Determine the [X, Y] coordinate at the center of the cell enclosing the given text.  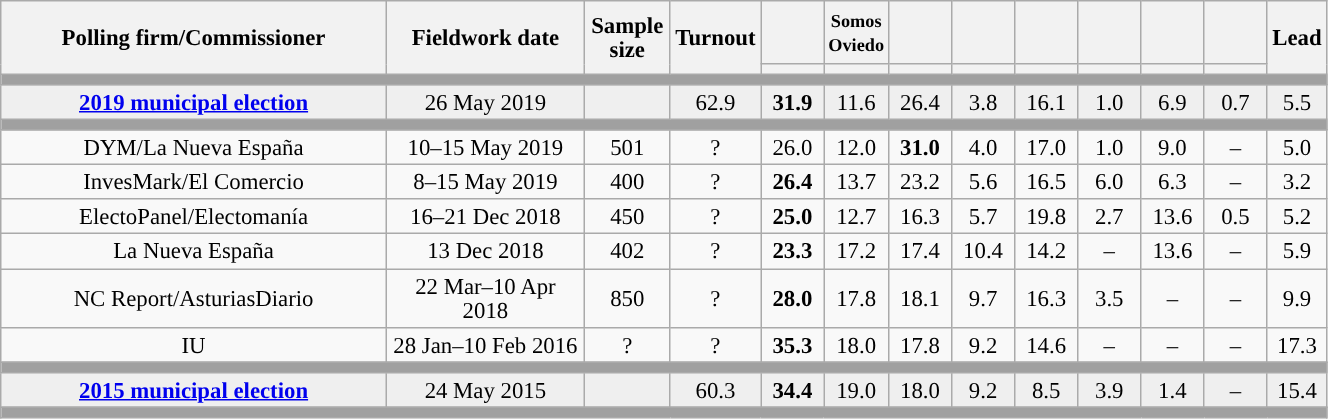
25.0 [792, 218]
18.1 [920, 298]
Turnout [716, 38]
10–15 May 2019 [485, 148]
450 [627, 218]
17.4 [920, 252]
17.3 [1297, 344]
23.3 [792, 252]
3.8 [984, 102]
28.0 [792, 298]
850 [627, 298]
12.7 [856, 218]
11.6 [856, 102]
5.0 [1297, 148]
10.4 [984, 252]
ElectoPanel/Electomanía [194, 218]
13.7 [856, 182]
24 May 2015 [485, 390]
Fieldwork date [485, 38]
14.2 [1046, 252]
60.3 [716, 390]
13 Dec 2018 [485, 252]
La Nueva España [194, 252]
16.1 [1046, 102]
6.0 [1110, 182]
4.0 [984, 148]
26.0 [792, 148]
2.7 [1110, 218]
NC Report/AsturiasDiario [194, 298]
26 May 2019 [485, 102]
35.3 [792, 344]
Polling firm/Commissioner [194, 38]
34.4 [792, 390]
1.4 [1172, 390]
22 Mar–10 Apr 2018 [485, 298]
Lead [1297, 38]
28 Jan–10 Feb 2016 [485, 344]
2019 municipal election [194, 102]
8–15 May 2019 [485, 182]
5.6 [984, 182]
62.9 [716, 102]
31.9 [792, 102]
402 [627, 252]
400 [627, 182]
8.5 [1046, 390]
5.7 [984, 218]
19.0 [856, 390]
501 [627, 148]
9.7 [984, 298]
3.2 [1297, 182]
19.8 [1046, 218]
6.9 [1172, 102]
5.9 [1297, 252]
SomosOviedo [856, 32]
14.6 [1046, 344]
0.5 [1236, 218]
0.7 [1236, 102]
5.5 [1297, 102]
17.0 [1046, 148]
InvesMark/El Comercio [194, 182]
6.3 [1172, 182]
31.0 [920, 148]
16–21 Dec 2018 [485, 218]
12.0 [856, 148]
2015 municipal election [194, 390]
9.0 [1172, 148]
15.4 [1297, 390]
IU [194, 344]
9.9 [1297, 298]
17.2 [856, 252]
3.9 [1110, 390]
Sample size [627, 38]
DYM/La Nueva España [194, 148]
16.5 [1046, 182]
3.5 [1110, 298]
5.2 [1297, 218]
23.2 [920, 182]
